Locate the cell with the specified text and output its (x, y) center coordinate. 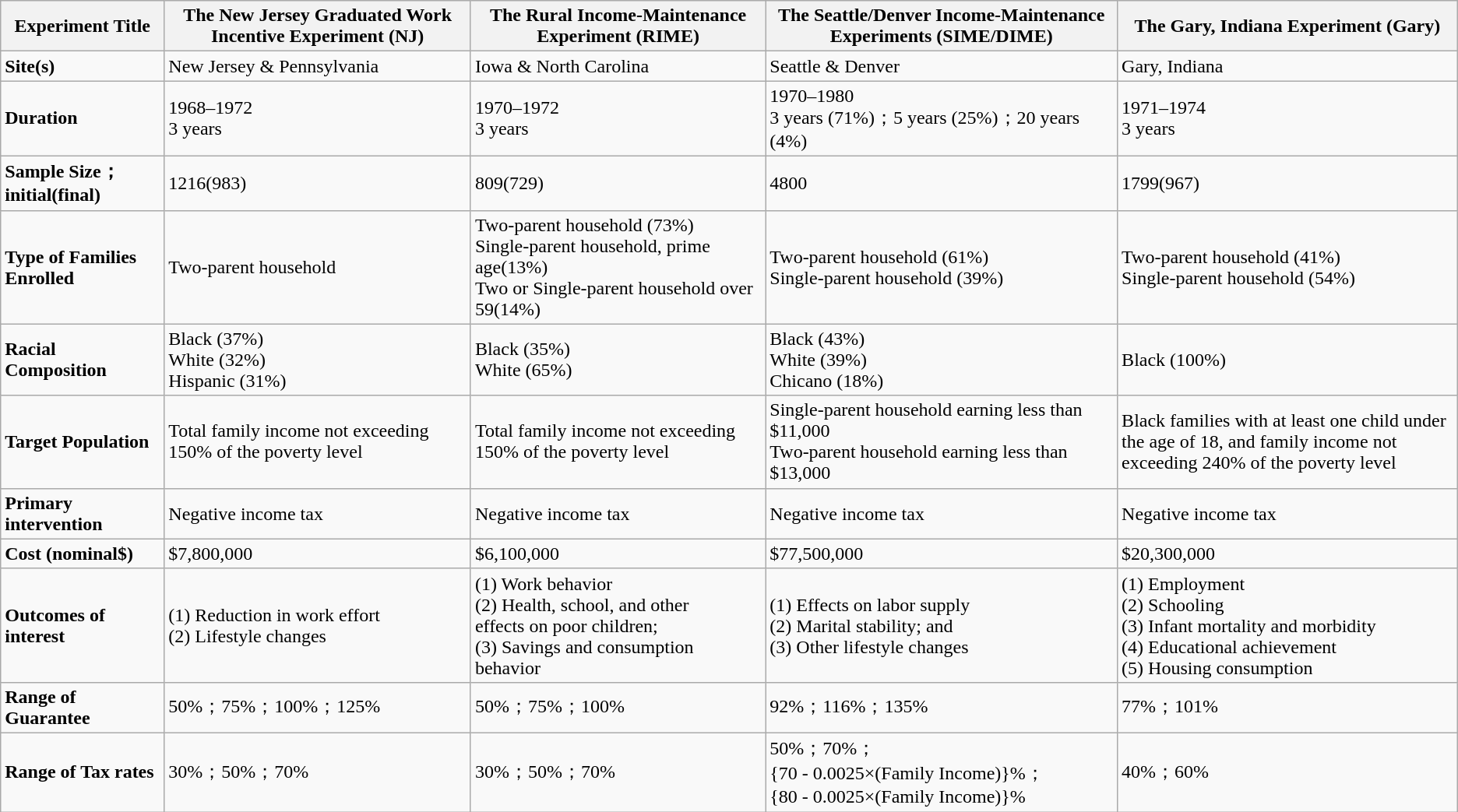
The Gary, Indiana Experiment (Gary) (1288, 26)
(1) Employment(2) Schooling(3) Infant mortality and morbidity(4) Educational achievement(5) Housing consumption (1288, 625)
92%；116%；135% (942, 707)
40%；60% (1288, 772)
(1) Effects on labor supply(2) Marital stability; and(3) Other lifestyle changes (942, 625)
The New Jersey Graduated Work Incentive Experiment (NJ) (318, 26)
Primary intervention (83, 514)
Two-parent household (73%)Single-parent household, prime age(13%)Two or Single-parent household over 59(14%) (618, 267)
$7,800,000 (318, 554)
1968–19723 years (318, 118)
(1) Reduction in work effort(2) Lifestyle changes (318, 625)
Black families with at least one child underthe age of 18, and family income not exceeding 240% of the poverty level (1288, 442)
Seattle & Denver (942, 66)
Target Population (83, 442)
Iowa & North Carolina (618, 66)
Black (43%)White (39%)Chicano (18%) (942, 360)
1971–19743 years (1288, 118)
Racial Composition (83, 360)
Range of Tax rates (83, 772)
Black (35%)White (65%) (618, 360)
New Jersey & Pennsylvania (318, 66)
Black (100%) (1288, 360)
Two-parent household (318, 267)
Cost (nominal$) (83, 554)
(1) Work behavior(2) Health, school, and othereffects on poor children;(3) Savings and consumptionbehavior (618, 625)
$77,500,000 (942, 554)
Duration (83, 118)
Outcomes of interest (83, 625)
1216(983) (318, 183)
Type of Families Enrolled (83, 267)
50%；75%；100%；125% (318, 707)
77%；101% (1288, 707)
1799(967) (1288, 183)
809(729) (618, 183)
Range of Guarantee (83, 707)
The Seattle/Denver Income-Maintenance Experiments (SIME/DIME) (942, 26)
50%；70%；{70 - 0.0025×(Family Income)}%；{80 - 0.0025×(Family Income)}% (942, 772)
1970–19723 years (618, 118)
$20,300,000 (1288, 554)
50%；75%；100% (618, 707)
Two-parent household (61%)Single-parent household (39%) (942, 267)
Black (37%)White (32%)Hispanic (31%) (318, 360)
Single-parent household earning less than $11,000Two-parent household earning less than $13,000 (942, 442)
Gary, Indiana (1288, 66)
Sample Size；initial(final) (83, 183)
Site(s) (83, 66)
Experiment Title (83, 26)
The Rural Income-Maintenance Experiment (RIME) (618, 26)
4800 (942, 183)
1970–19803 years (71%)；5 years (25%)；20 years (4%) (942, 118)
Two-parent household (41%)Single-parent household (54%) (1288, 267)
$6,100,000 (618, 554)
